Detect which cell encompasses the target text, then output its [x, y] center coordinate. 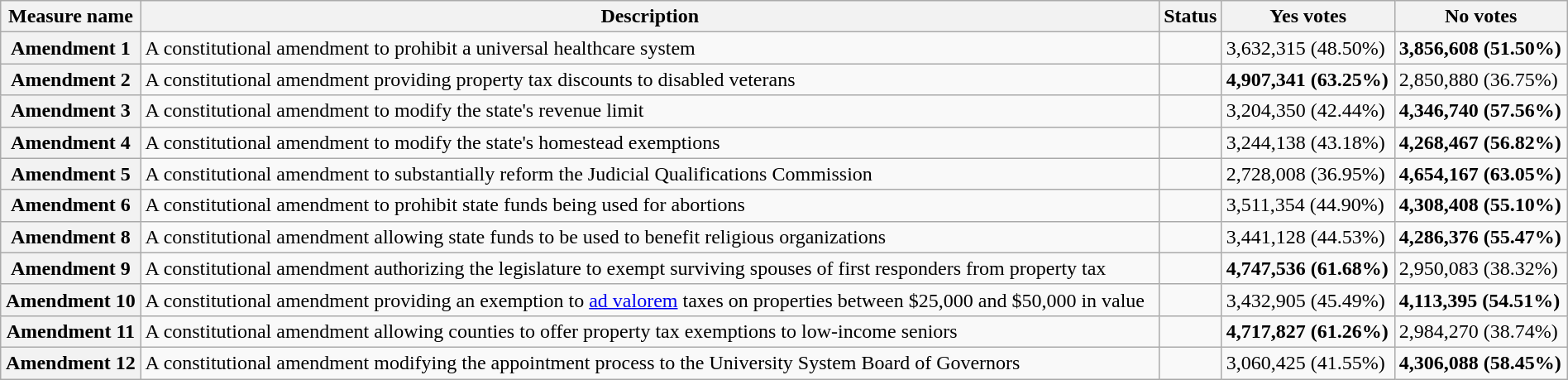
4,654,167 (63.05%) [1480, 174]
Amendment 2 [71, 79]
3,204,350 (42.44%) [1308, 111]
4,286,376 (55.47%) [1480, 237]
A constitutional amendment providing property tax discounts to disabled veterans [650, 79]
2,850,880 (36.75%) [1480, 79]
Amendment 8 [71, 237]
Amendment 4 [71, 142]
4,747,536 (61.68%) [1308, 268]
Status [1190, 17]
3,441,128 (44.53%) [1308, 237]
3,060,425 (41.55%) [1308, 363]
Description [650, 17]
A constitutional amendment to modify the state's revenue limit [650, 111]
3,244,138 (43.18%) [1308, 142]
3,856,608 (51.50%) [1480, 48]
4,717,827 (61.26%) [1308, 331]
A constitutional amendment authorizing the legislature to exempt surviving spouses of first responders from property tax [650, 268]
A constitutional amendment allowing counties to offer property tax exemptions to low-income seniors [650, 331]
No votes [1480, 17]
4,306,088 (58.45%) [1480, 363]
Amendment 11 [71, 331]
A constitutional amendment allowing state funds to be used to benefit religious organizations [650, 237]
Yes votes [1308, 17]
Amendment 9 [71, 268]
A constitutional amendment to prohibit a universal healthcare system [650, 48]
2,984,270 (38.74%) [1480, 331]
2,728,008 (36.95%) [1308, 174]
3,632,315 (48.50%) [1308, 48]
3,511,354 (44.90%) [1308, 205]
Amendment 5 [71, 174]
Amendment 6 [71, 205]
Amendment 1 [71, 48]
A constitutional amendment to substantially reform the Judicial Qualifications Commission [650, 174]
4,346,740 (57.56%) [1480, 111]
A constitutional amendment providing an exemption to ad valorem taxes on properties between $25,000 and $50,000 in value [650, 300]
Amendment 12 [71, 363]
Amendment 10 [71, 300]
3,432,905 (45.49%) [1308, 300]
4,268,467 (56.82%) [1480, 142]
A constitutional amendment modifying the appointment process to the University System Board of Governors [650, 363]
2,950,083 (38.32%) [1480, 268]
A constitutional amendment to modify the state's homestead exemptions [650, 142]
Measure name [71, 17]
Amendment 3 [71, 111]
4,308,408 (55.10%) [1480, 205]
4,113,395 (54.51%) [1480, 300]
A constitutional amendment to prohibit state funds being used for abortions [650, 205]
4,907,341 (63.25%) [1308, 79]
